Find where the given text appears and provide that cell's center as (x, y) coordinate. 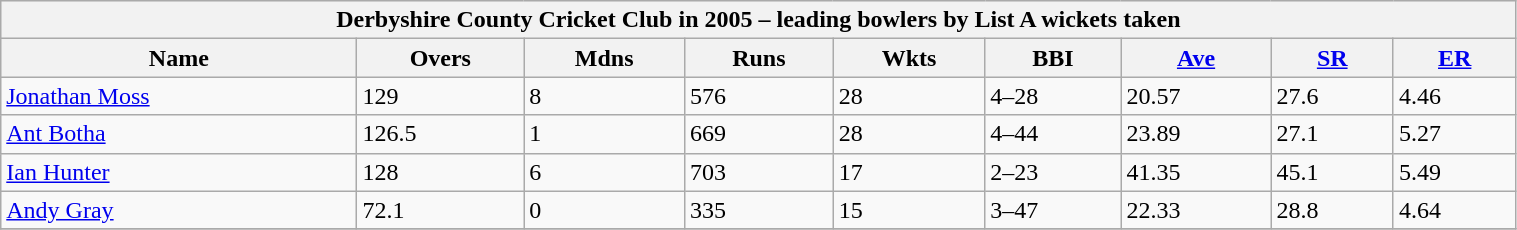
3–47 (1053, 210)
8 (604, 96)
Ave (1196, 58)
4.64 (1454, 210)
27.1 (1332, 134)
126.5 (440, 134)
1 (604, 134)
Ian Hunter (179, 172)
4.46 (1454, 96)
6 (604, 172)
41.35 (1196, 172)
335 (760, 210)
4–44 (1053, 134)
45.1 (1332, 172)
22.33 (1196, 210)
Runs (760, 58)
Mdns (604, 58)
SR (1332, 58)
Andy Gray (179, 210)
5.27 (1454, 134)
4–28 (1053, 96)
5.49 (1454, 172)
128 (440, 172)
669 (760, 134)
129 (440, 96)
17 (909, 172)
576 (760, 96)
28.8 (1332, 210)
Overs (440, 58)
703 (760, 172)
ER (1454, 58)
72.1 (440, 210)
Derbyshire County Cricket Club in 2005 – leading bowlers by List A wickets taken (758, 20)
23.89 (1196, 134)
20.57 (1196, 96)
Name (179, 58)
Ant Botha (179, 134)
0 (604, 210)
BBI (1053, 58)
Jonathan Moss (179, 96)
27.6 (1332, 96)
Wkts (909, 58)
2–23 (1053, 172)
15 (909, 210)
